Output the [x, y] coordinate of the center of the cell containing the given text.  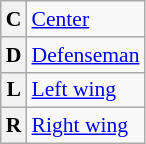
Left wing [85, 90]
Center [85, 19]
L [14, 90]
D [14, 55]
Defenseman [85, 55]
Right wing [85, 126]
R [14, 126]
C [14, 19]
